Search for the cell housing the specified text and yield its [x, y] center coordinate. 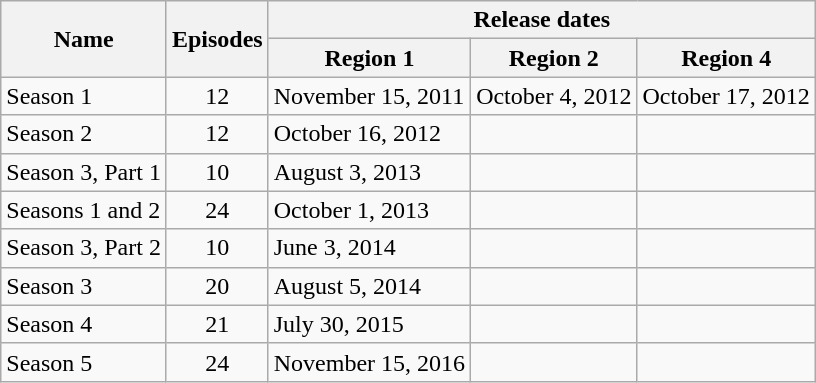
October 17, 2012 [726, 96]
Episodes [217, 39]
Region 2 [554, 58]
Season 2 [84, 134]
21 [217, 324]
Release dates [542, 20]
20 [217, 286]
Region 1 [369, 58]
November 15, 2011 [369, 96]
Season 3, Part 2 [84, 248]
Season 5 [84, 362]
Season 4 [84, 324]
August 5, 2014 [369, 286]
November 15, 2016 [369, 362]
July 30, 2015 [369, 324]
October 4, 2012 [554, 96]
June 3, 2014 [369, 248]
October 1, 2013 [369, 210]
October 16, 2012 [369, 134]
Seasons 1 and 2 [84, 210]
August 3, 2013 [369, 172]
Season 3 [84, 286]
Season 3, Part 1 [84, 172]
Season 1 [84, 96]
Name [84, 39]
Region 4 [726, 58]
